Determine the [x, y] coordinate at the center of the cell enclosing the given text.  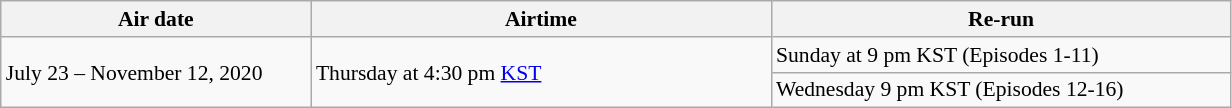
Wednesday 9 pm KST (Episodes 12-16) [1001, 90]
Sunday at 9 pm KST (Episodes 1-11) [1001, 55]
Air date [156, 19]
Re-run [1001, 19]
July 23 – November 12, 2020 [156, 72]
Airtime [541, 19]
Thursday at 4:30 pm KST [541, 72]
